Scan for the cell matching the given text and deliver its [x, y] coordinate at center. 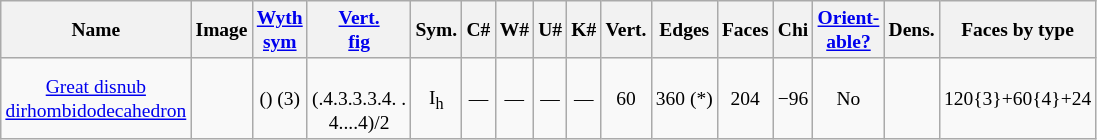
Image [222, 30]
60 [626, 98]
Sym. [436, 30]
Edges [684, 30]
K# [584, 30]
() (3) [280, 98]
Chi [793, 30]
(.4.3.3.3.4. .4....4)/2 [359, 98]
120{3}+60{4}+24 [1017, 98]
Ih [436, 98]
Orient-able? [848, 30]
Vert.fig [359, 30]
W# [514, 30]
Faces [745, 30]
204 [745, 98]
C# [478, 30]
Name [96, 30]
Vert. [626, 30]
No [848, 98]
−96 [793, 98]
Great disnubdirhombidodecahedron [96, 98]
360 (*) [684, 98]
Dens. [912, 30]
Faces by type [1017, 30]
U# [550, 30]
Wythsym [280, 30]
